Detect which cell encompasses the target text, then output its [X, Y] center coordinate. 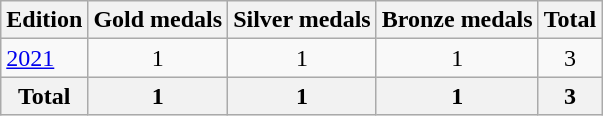
Bronze medals [457, 20]
Silver medals [302, 20]
Gold medals [158, 20]
2021 [44, 58]
Edition [44, 20]
